Locate the cell with the specified text and output its (X, Y) center coordinate. 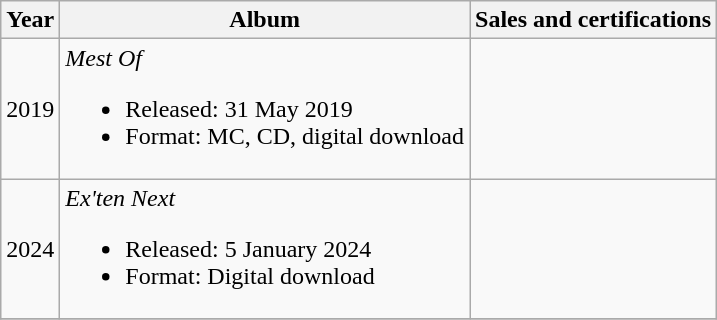
Ex'ten NextReleased: 5 January 2024Format: Digital download (265, 249)
2019 (30, 109)
2024 (30, 249)
Sales and certifications (594, 20)
Year (30, 20)
Mest OfReleased: 31 May 2019Format: MC, CD, digital download (265, 109)
Album (265, 20)
